Locate the cell with the specified text and output its (x, y) center coordinate. 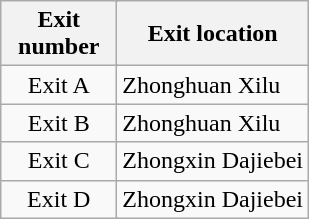
Exit C (59, 161)
Exit location (213, 34)
Exit A (59, 85)
Exit B (59, 123)
Exit number (59, 34)
Exit D (59, 199)
